For the text-containing cell, return its midpoint in (X, Y) coordinate format. 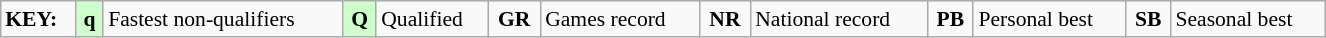
Personal best (1049, 19)
National record (838, 19)
Games record (620, 19)
Q (360, 19)
NR (725, 19)
SB (1148, 19)
Qualified (432, 19)
KEY: (38, 19)
GR (514, 19)
Fastest non-qualifiers (223, 19)
PB (950, 19)
q (90, 19)
Seasonal best (1248, 19)
